Pinpoint the cell where the given text exists, returning its (X, Y) midpoint coordinate. 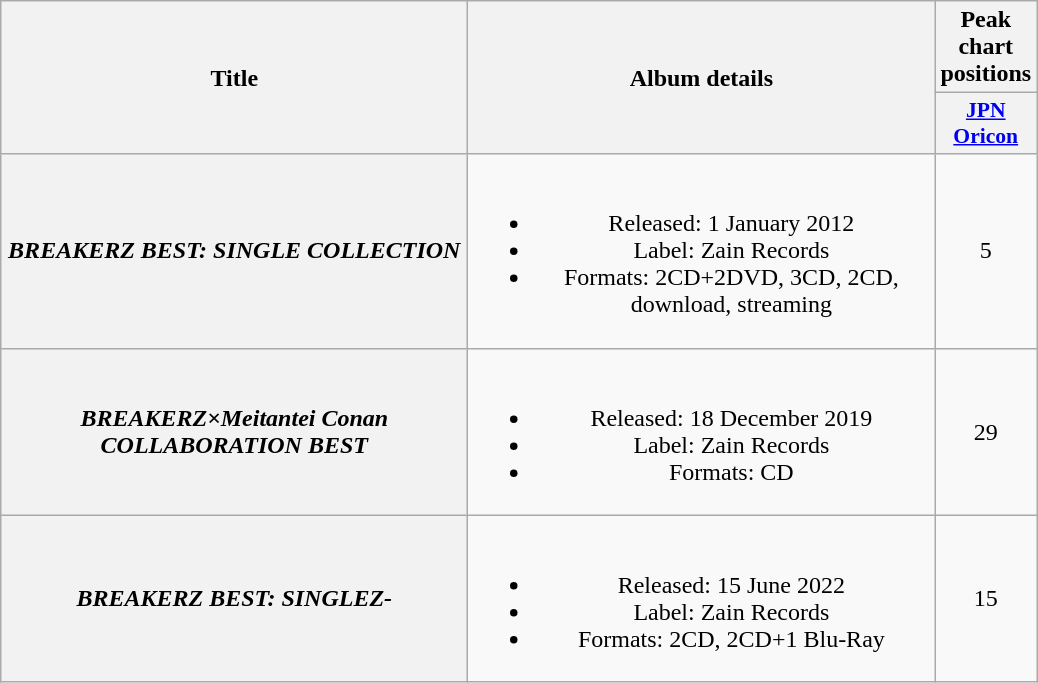
Peakchartpositions (986, 47)
JPNOricon (986, 124)
Album details (702, 78)
5 (986, 251)
BREAKERZ BEST: SINGLEZ- (234, 598)
BREAKERZ BEST: SINGLE COLLECTION (234, 251)
Released: 18 December 2019Label: Zain RecordsFormats: CD (702, 432)
29 (986, 432)
Title (234, 78)
Released: 15 June 2022Label: Zain RecordsFormats: 2CD, 2CD+1 Blu-Ray (702, 598)
15 (986, 598)
BREAKERZ×Meitantei Conan COLLABORATION BEST (234, 432)
Released: 1 January 2012Label: Zain RecordsFormats: 2CD+2DVD, 3CD, 2CD, download, streaming (702, 251)
